For the text-containing cell, return its midpoint in [x, y] coordinate format. 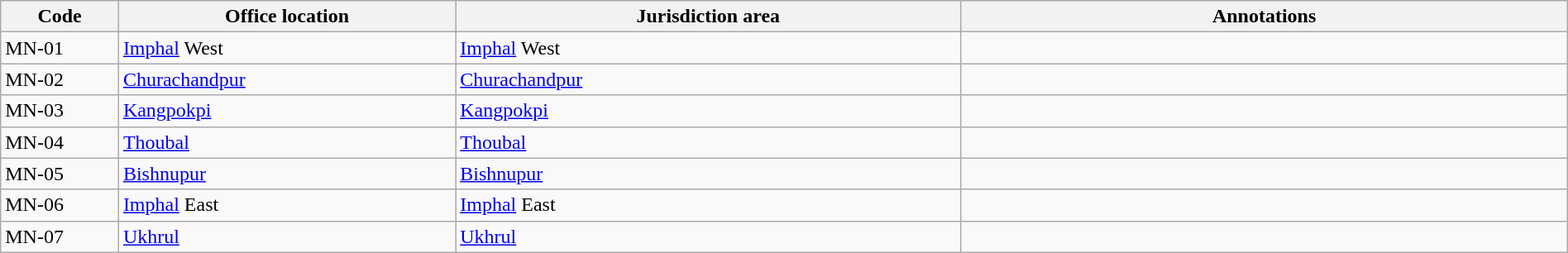
Jurisdiction area [708, 17]
Code [60, 17]
MN-02 [60, 79]
MN-01 [60, 48]
MN-07 [60, 236]
Annotations [1264, 17]
MN-03 [60, 111]
MN-06 [60, 205]
MN-04 [60, 142]
Office location [286, 17]
MN-05 [60, 174]
